Return [x, y] of the center of cell containing provided text 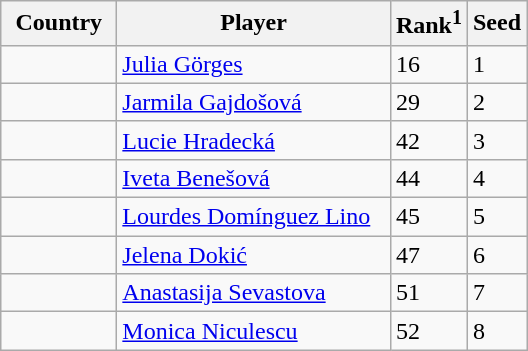
51 [428, 293]
45 [428, 217]
5 [496, 217]
2 [496, 102]
7 [496, 293]
8 [496, 331]
29 [428, 102]
3 [496, 140]
Anastasija Sevastova [254, 293]
Jarmila Gajdošová [254, 102]
Country [59, 24]
Player [254, 24]
Lucie Hradecká [254, 140]
Rank1 [428, 24]
Seed [496, 24]
4 [496, 178]
16 [428, 64]
6 [496, 255]
Jelena Dokić [254, 255]
47 [428, 255]
52 [428, 331]
Julia Görges [254, 64]
42 [428, 140]
Lourdes Domínguez Lino [254, 217]
Monica Niculescu [254, 331]
Iveta Benešová [254, 178]
1 [496, 64]
44 [428, 178]
